Return [x, y] of the center of cell containing provided text 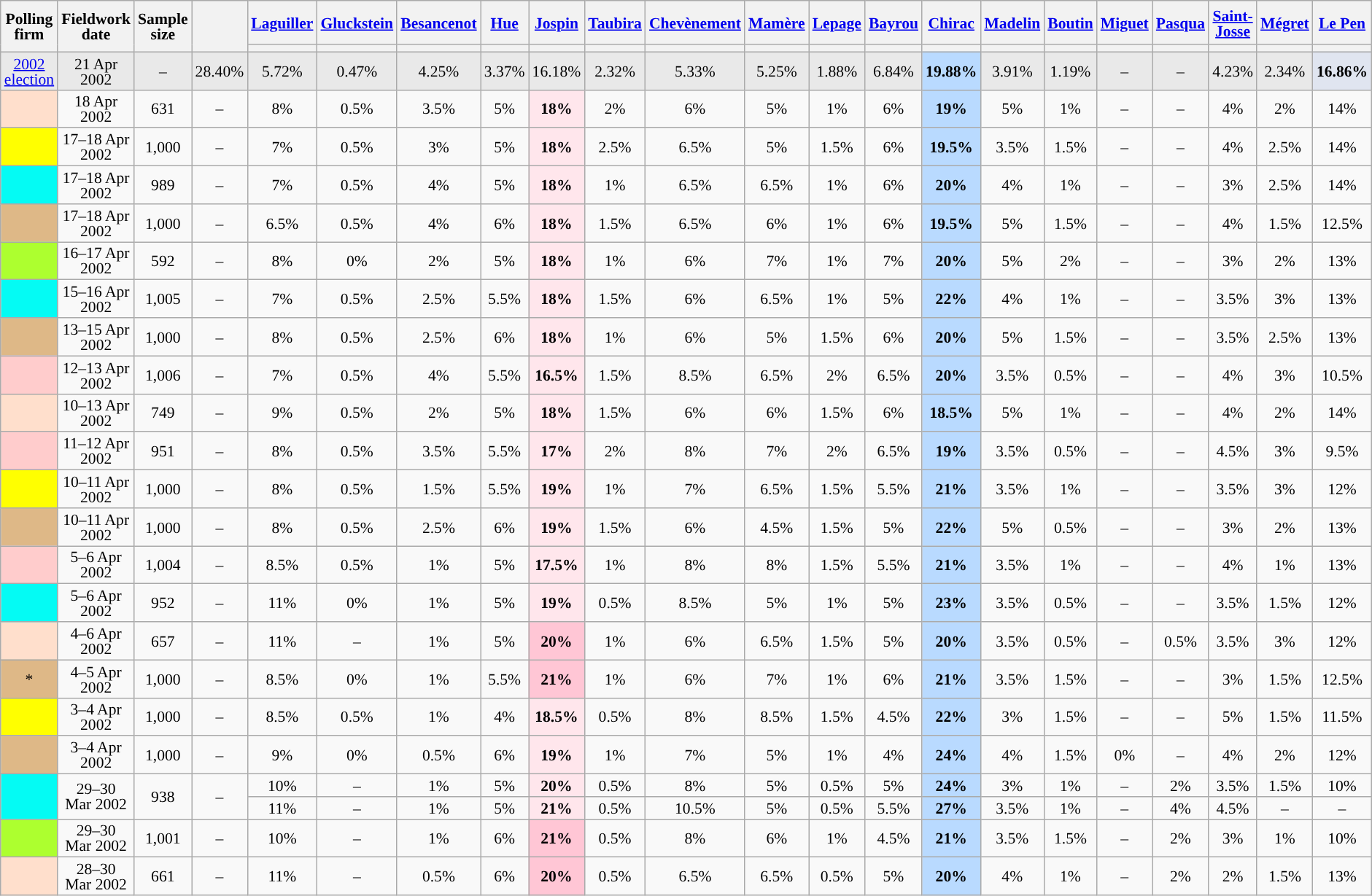
Jospin [557, 23]
5.33% [695, 71]
749 [163, 413]
11–12 Apr 2002 [96, 451]
Mégret [1285, 23]
Samplesize [163, 26]
21 Apr 2002 [96, 71]
4–5 Apr 2002 [96, 679]
938 [163, 797]
1,001 [163, 838]
Boutin [1071, 23]
Madelin [1012, 23]
2002 election [29, 71]
657 [163, 641]
16.18% [557, 71]
19.88% [951, 71]
16.86% [1342, 71]
1.19% [1071, 71]
Polling firm [29, 26]
2.34% [1285, 71]
952 [163, 603]
4.23% [1233, 71]
Taubira [615, 23]
Laguiller [282, 23]
* [29, 679]
1.88% [837, 71]
Miguet [1125, 23]
989 [163, 185]
Saint-Josse [1233, 23]
17.5% [557, 565]
28–30 Mar 2002 [96, 876]
Bayrou [894, 23]
Gluckstein [357, 23]
16–17 Apr 2002 [96, 261]
Fieldwork date [96, 26]
Chirac [951, 23]
4–6 Apr 2002 [96, 641]
Lepage [837, 23]
23% [951, 603]
13–15 Apr 2002 [96, 337]
27% [951, 808]
3.37% [505, 71]
Mamère [777, 23]
1,006 [163, 375]
Pasqua [1180, 23]
5.72% [282, 71]
951 [163, 451]
5.25% [777, 71]
Chevènement [695, 23]
12–13 Apr 2002 [96, 375]
Le Pen [1342, 23]
661 [163, 876]
9.5% [1342, 451]
631 [163, 109]
1,004 [163, 565]
17% [557, 451]
3.91% [1012, 71]
6.84% [894, 71]
4.25% [438, 71]
16.5% [557, 375]
15–16 Apr 2002 [96, 299]
0.47% [357, 71]
Hue [505, 23]
2.32% [615, 71]
11.5% [1342, 717]
18 Apr 2002 [96, 109]
592 [163, 261]
10–13 Apr 2002 [96, 413]
1,005 [163, 299]
28.40% [220, 71]
Besancenot [438, 23]
